Return (X, Y) of the center of cell containing provided text 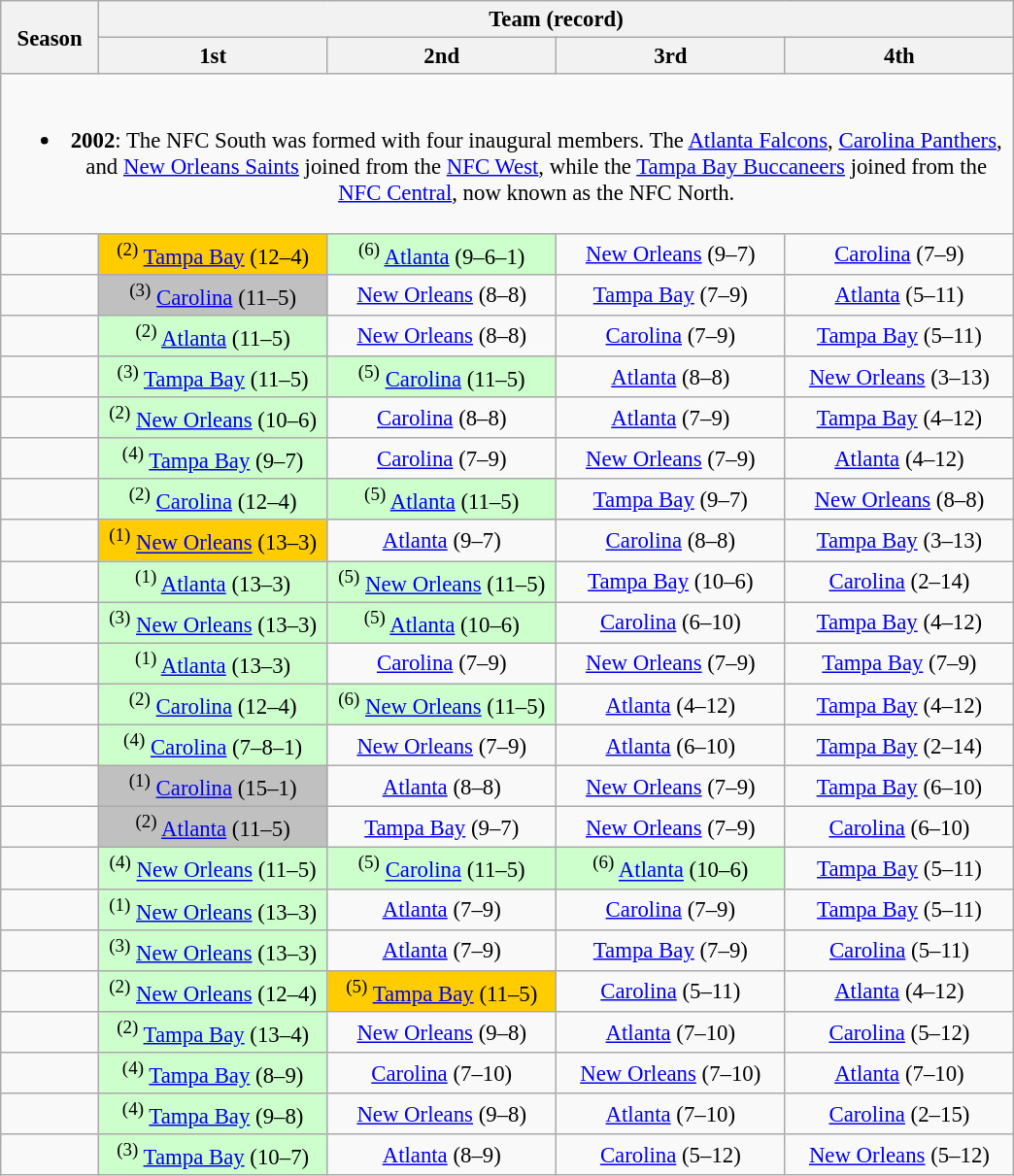
(3) Tampa Bay (10–7) (213, 1155)
(5) Atlanta (10–6) (442, 622)
(2) New Orleans (10–6) (213, 418)
(3) Carolina (11–5) (213, 294)
Atlanta (8–9) (442, 1155)
(4) New Orleans (11–5) (213, 868)
(6) New Orleans (11–5) (442, 704)
Carolina (7–10) (442, 1073)
Tampa Bay (6–10) (899, 787)
Tampa Bay (2–14) (899, 746)
(5) Atlanta (11–5) (442, 499)
Atlanta (6–10) (671, 746)
(6) Atlanta (10–6) (671, 868)
Tampa Bay (3–13) (899, 541)
Season (51, 37)
(5) New Orleans (11–5) (442, 582)
(6) Atlanta (9–6–1) (442, 253)
(5) Tampa Bay (11–5) (442, 991)
New Orleans (5–12) (899, 1155)
New Orleans (9–7) (671, 253)
2nd (442, 56)
(2) New Orleans (12–4) (213, 991)
New Orleans (3–13) (899, 377)
Carolina (2–15) (899, 1114)
4th (899, 56)
(4) Tampa Bay (9–7) (213, 458)
Carolina (2–14) (899, 582)
3rd (671, 56)
(1) Carolina (15–1) (213, 787)
Atlanta (9–7) (442, 541)
(4) Tampa Bay (8–9) (213, 1073)
Atlanta (5–11) (899, 294)
(2) Tampa Bay (12–4) (213, 253)
Tampa Bay (10–6) (671, 582)
(3) Tampa Bay (11–5) (213, 377)
(2) Tampa Bay (13–4) (213, 1032)
New Orleans (7–10) (671, 1073)
1st (213, 56)
Team (record) (556, 19)
(4) Carolina (7–8–1) (213, 746)
(4) Tampa Bay (9–8) (213, 1114)
